Scan for the cell matching the given text and deliver its (x, y) coordinate at center. 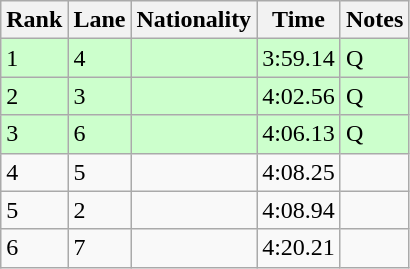
4:08.94 (299, 210)
1 (34, 58)
Notes (374, 20)
4:02.56 (299, 96)
4:06.13 (299, 134)
4:08.25 (299, 172)
Nationality (194, 20)
7 (100, 248)
Time (299, 20)
Rank (34, 20)
Lane (100, 20)
3:59.14 (299, 58)
4:20.21 (299, 248)
